Identify which cell holds the provided text, then report its (x, y) central coordinate. 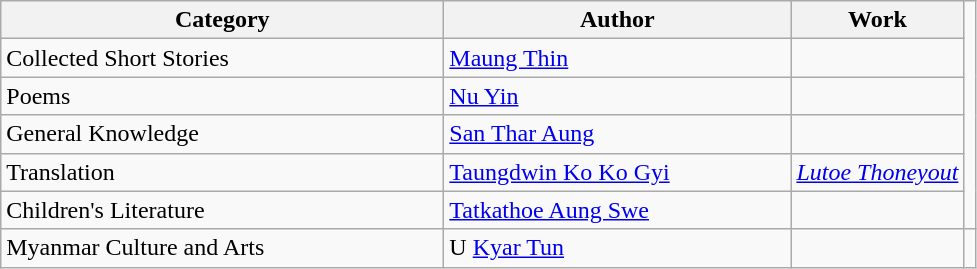
General Knowledge (222, 134)
Poems (222, 96)
Author (618, 20)
Tatkathoe Aung Swe (618, 210)
Myanmar Culture and Arts (222, 248)
Maung Thin (618, 58)
Lutoe Thoneyout (878, 172)
U Kyar Tun (618, 248)
San Thar Aung (618, 134)
Category (222, 20)
Taungdwin Ko Ko Gyi (618, 172)
Translation (222, 172)
Collected Short Stories (222, 58)
Children's Literature (222, 210)
Nu Yin (618, 96)
Work (878, 20)
